Search for the cell housing the specified text and yield its [X, Y] center coordinate. 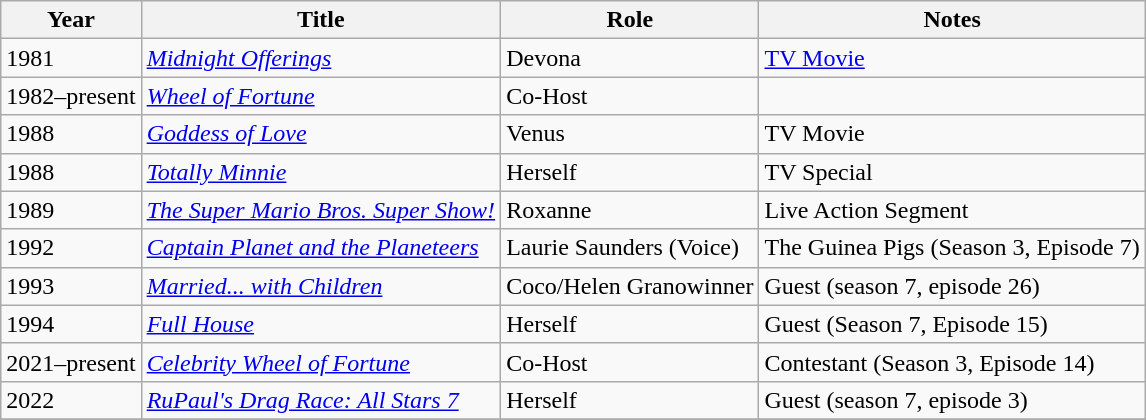
Live Action Segment [952, 210]
TV Special [952, 172]
Married... with Children [321, 286]
2022 [71, 400]
Laurie Saunders (Voice) [630, 248]
Devona [630, 58]
Celebrity Wheel of Fortune [321, 362]
Midnight Offerings [321, 58]
1994 [71, 324]
Guest (season 7, episode 3) [952, 400]
1982–present [71, 96]
Goddess of Love [321, 134]
Captain Planet and the Planeteers [321, 248]
Notes [952, 20]
The Super Mario Bros. Super Show! [321, 210]
1989 [71, 210]
Contestant (Season 3, Episode 14) [952, 362]
RuPaul's Drag Race: All Stars 7 [321, 400]
Totally Minnie [321, 172]
Guest (season 7, episode 26) [952, 286]
Role [630, 20]
Roxanne [630, 210]
Venus [630, 134]
Title [321, 20]
1993 [71, 286]
Wheel of Fortune [321, 96]
2021–present [71, 362]
Coco/Helen Granowinner [630, 286]
1992 [71, 248]
Full House [321, 324]
1981 [71, 58]
Year [71, 20]
Guest (Season 7, Episode 15) [952, 324]
The Guinea Pigs (Season 3, Episode 7) [952, 248]
